Provide the (x, y) coordinate of the cell's center where the given text is located.  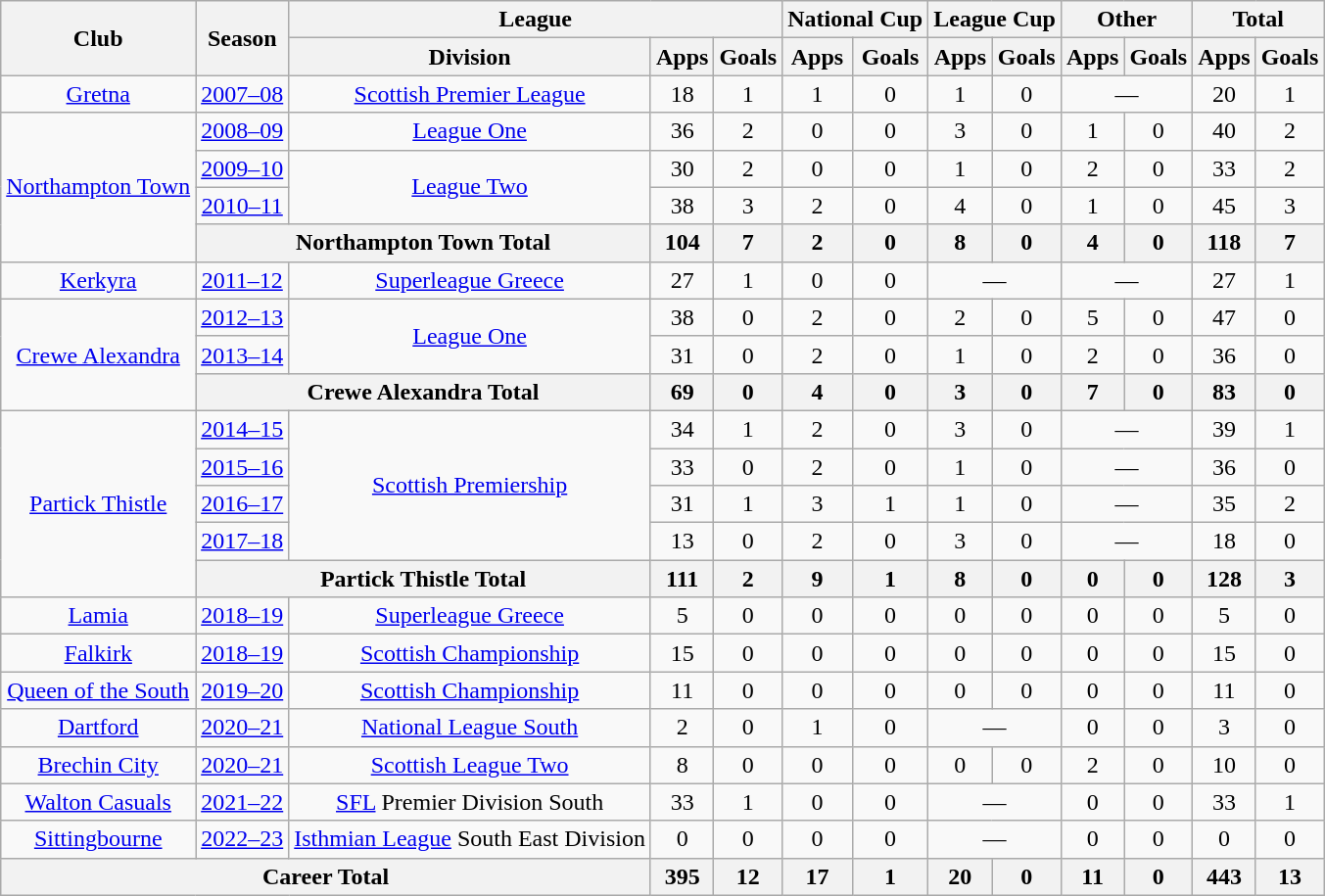
9 (818, 579)
2011–12 (243, 280)
Scottish League Two (470, 765)
Lamia (98, 616)
39 (1224, 429)
Isthmian League South East Division (470, 839)
Division (470, 57)
Partick Thistle Total (423, 579)
2010–11 (243, 206)
2007–08 (243, 94)
443 (1224, 876)
34 (682, 429)
Brechin City (98, 765)
2009–10 (243, 168)
35 (1224, 504)
Sittingbourne (98, 839)
Dartford (98, 728)
Northampton Town (98, 187)
National Cup (856, 20)
2016–17 (243, 504)
Kerkyra (98, 280)
Northampton Town Total (423, 243)
Scottish Premiership (470, 485)
118 (1224, 243)
111 (682, 579)
Season (243, 38)
12 (748, 876)
395 (682, 876)
Scottish Premier League (470, 94)
45 (1224, 206)
17 (818, 876)
2008–09 (243, 131)
83 (1224, 392)
10 (1224, 765)
40 (1224, 131)
SFL Premier Division South (470, 802)
30 (682, 168)
Walton Casuals (98, 802)
2017–18 (243, 542)
2019–20 (243, 690)
Total (1258, 20)
2012–13 (243, 317)
League (536, 20)
Club (98, 38)
National League South (470, 728)
Queen of the South (98, 690)
Crewe Alexandra Total (423, 392)
League Two (470, 187)
Crewe Alexandra (98, 354)
128 (1224, 579)
69 (682, 392)
2014–15 (243, 429)
104 (682, 243)
2022–23 (243, 839)
2021–22 (243, 802)
Gretna (98, 94)
47 (1224, 317)
League Cup (995, 20)
Falkirk (98, 653)
2015–16 (243, 467)
Other (1126, 20)
2013–14 (243, 354)
Career Total (326, 876)
Partick Thistle (98, 503)
